Identify which cell holds the provided text, then report its [x, y] central coordinate. 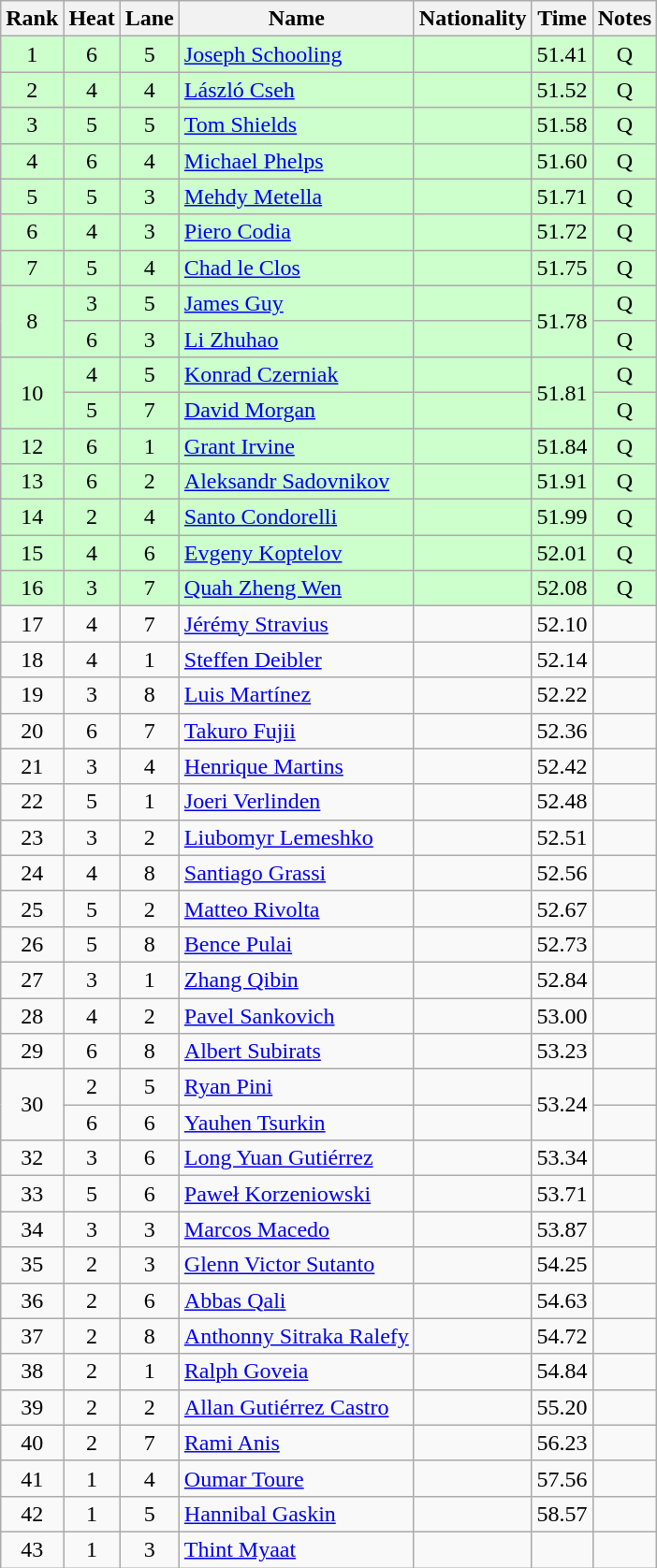
16 [32, 588]
Rank [32, 19]
30 [32, 1105]
Santo Condorelli [296, 517]
Name [296, 19]
James Guy [296, 303]
52.08 [562, 588]
52.10 [562, 624]
László Cseh [296, 90]
43 [32, 1549]
Yauhen Tsurkin [296, 1123]
Nationality [473, 19]
Liubomyr Lemeshko [296, 837]
Steffen Deibler [296, 660]
51.78 [562, 321]
Matteo Rivolta [296, 908]
13 [32, 482]
41 [32, 1478]
38 [32, 1372]
22 [32, 802]
51.58 [562, 125]
53.71 [562, 1194]
Notes [624, 19]
52.67 [562, 908]
Pavel Sankovich [296, 1015]
24 [32, 873]
Michael Phelps [296, 161]
Albert Subirats [296, 1052]
Tom Shields [296, 125]
Li Zhuhao [296, 339]
20 [32, 731]
Ryan Pini [296, 1087]
Rami Anis [296, 1443]
34 [32, 1229]
Abbas Qali [296, 1300]
15 [32, 553]
54.84 [562, 1372]
Mehdy Metella [296, 196]
Glenn Victor Sutanto [296, 1265]
Marcos Macedo [296, 1229]
52.01 [562, 553]
52.73 [562, 944]
51.41 [562, 54]
54.72 [562, 1336]
Santiago Grassi [296, 873]
40 [32, 1443]
52.48 [562, 802]
Paweł Korzeniowski [296, 1194]
52.84 [562, 980]
51.99 [562, 517]
51.75 [562, 268]
12 [32, 446]
35 [32, 1265]
18 [32, 660]
21 [32, 766]
33 [32, 1194]
27 [32, 980]
53.34 [562, 1158]
Joseph Schooling [296, 54]
David Morgan [296, 410]
Thint Myaat [296, 1549]
51.60 [562, 161]
51.72 [562, 232]
Oumar Toure [296, 1478]
52.56 [562, 873]
Henrique Martins [296, 766]
52.22 [562, 695]
58.57 [562, 1514]
51.91 [562, 482]
17 [32, 624]
54.25 [562, 1265]
25 [32, 908]
Long Yuan Gutiérrez [296, 1158]
53.00 [562, 1015]
52.51 [562, 837]
10 [32, 392]
51.84 [562, 446]
Jérémy Stravius [296, 624]
52.42 [562, 766]
14 [32, 517]
36 [32, 1300]
Joeri Verlinden [296, 802]
Konrad Czerniak [296, 374]
51.81 [562, 392]
57.56 [562, 1478]
Hannibal Gaskin [296, 1514]
Allan Gutiérrez Castro [296, 1407]
52.14 [562, 660]
Luis Martínez [296, 695]
56.23 [562, 1443]
53.87 [562, 1229]
51.71 [562, 196]
Bence Pulai [296, 944]
Ralph Goveia [296, 1372]
39 [32, 1407]
Heat [92, 19]
32 [32, 1158]
Anthonny Sitraka Ralefy [296, 1336]
51.52 [562, 90]
53.23 [562, 1052]
Chad le Clos [296, 268]
Aleksandr Sadovnikov [296, 482]
55.20 [562, 1407]
Piero Codia [296, 232]
29 [32, 1052]
42 [32, 1514]
54.63 [562, 1300]
Lane [150, 19]
28 [32, 1015]
23 [32, 837]
37 [32, 1336]
Grant Irvine [296, 446]
53.24 [562, 1105]
26 [32, 944]
Takuro Fujii [296, 731]
Zhang Qibin [296, 980]
Evgeny Koptelov [296, 553]
19 [32, 695]
Time [562, 19]
52.36 [562, 731]
Quah Zheng Wen [296, 588]
